Scan for the cell matching the given text and deliver its (X, Y) coordinate at center. 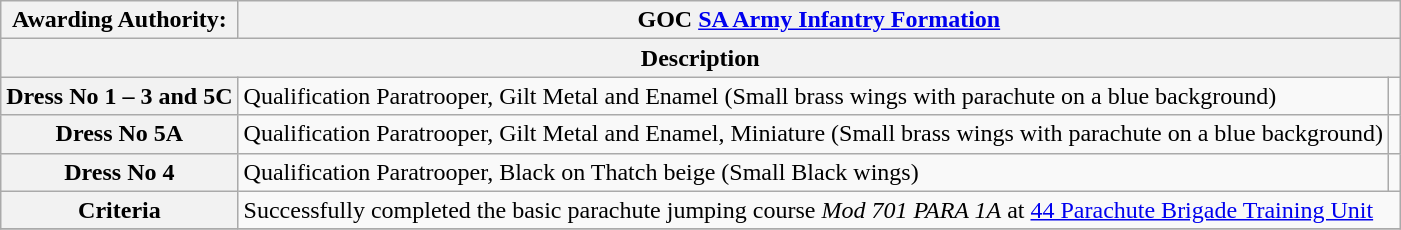
Criteria (120, 210)
Qualification Paratrooper, Gilt Metal and Enamel (Small brass wings with parachute on a blue background) (813, 96)
Description (700, 58)
Qualification Paratrooper, Black on Thatch beige (Small Black wings) (813, 172)
Qualification Paratrooper, Gilt Metal and Enamel, Miniature (Small brass wings with parachute on a blue background) (813, 134)
Dress No 4 (120, 172)
Awarding Authority: (120, 20)
Dress No 1 – 3 and 5C (120, 96)
Dress No 5A (120, 134)
Successfully completed the basic parachute jumping course Mod 701 PARA 1A at 44 Parachute Brigade Training Unit (819, 210)
GOC SA Army Infantry Formation (819, 20)
